Detect which cell encompasses the target text, then output its (X, Y) center coordinate. 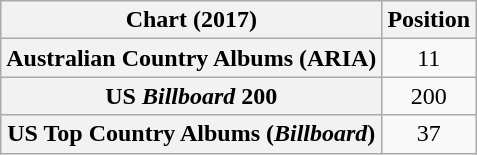
Position (429, 20)
11 (429, 58)
Australian Country Albums (ARIA) (192, 58)
US Billboard 200 (192, 96)
37 (429, 134)
US Top Country Albums (Billboard) (192, 134)
Chart (2017) (192, 20)
200 (429, 96)
